Provide the (X, Y) coordinate of the cell's center where the given text is located.  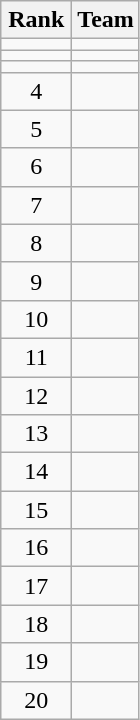
13 (36, 434)
16 (36, 548)
17 (36, 586)
14 (36, 472)
6 (36, 167)
5 (36, 129)
10 (36, 319)
20 (36, 700)
9 (36, 281)
19 (36, 662)
Rank (36, 20)
18 (36, 624)
8 (36, 243)
4 (36, 91)
12 (36, 395)
Team (106, 20)
11 (36, 357)
15 (36, 510)
7 (36, 205)
